Detect which cell encompasses the target text, then output its [x, y] center coordinate. 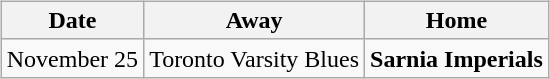
November 25 [72, 58]
Date [72, 20]
Toronto Varsity Blues [254, 58]
Away [254, 20]
Sarnia Imperials [457, 58]
Home [457, 20]
